Output the (x, y) coordinate of the center of the cell containing the given text.  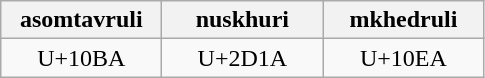
asomtavruli (82, 20)
nuskhuri (242, 20)
mkhedruli (404, 20)
U+10BA (82, 58)
U+10EA (404, 58)
U+2D1A (242, 58)
